Pinpoint the cell where the given text exists, returning its [X, Y] midpoint coordinate. 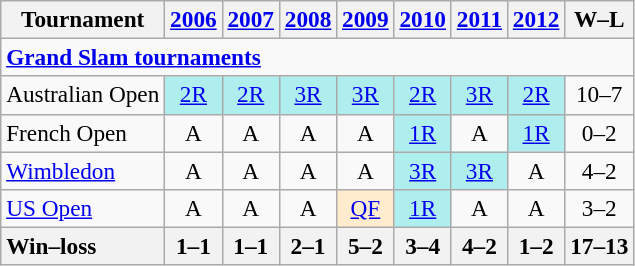
Wimbledon [83, 170]
Win–loss [83, 246]
2011 [479, 19]
2009 [366, 19]
3–4 [422, 246]
2006 [194, 19]
2–1 [308, 246]
17–13 [600, 246]
5–2 [366, 246]
2008 [308, 19]
Grand Slam tournaments [318, 57]
10–7 [600, 95]
Tournament [83, 19]
0–2 [600, 133]
2010 [422, 19]
French Open [83, 133]
3–2 [600, 208]
2012 [536, 19]
1–2 [536, 246]
W–L [600, 19]
QF [366, 208]
2007 [250, 19]
US Open [83, 208]
Australian Open [83, 95]
